Find where the given text appears and provide that cell's center as (x, y) coordinate. 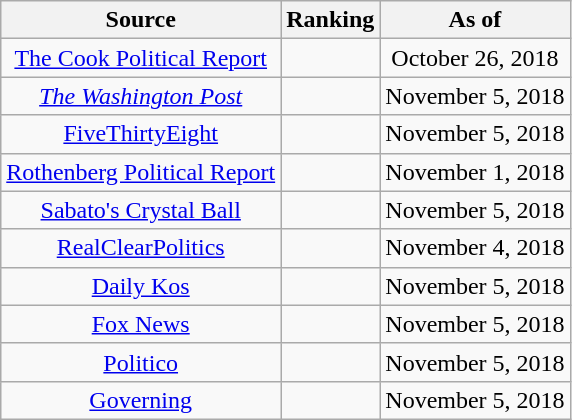
Rothenberg Political Report (141, 172)
Ranking (330, 20)
FiveThirtyEight (141, 134)
November 1, 2018 (475, 172)
Fox News (141, 324)
RealClearPolitics (141, 248)
As of (475, 20)
Sabato's Crystal Ball (141, 210)
The Washington Post (141, 96)
November 4, 2018 (475, 248)
Daily Kos (141, 286)
Source (141, 20)
October 26, 2018 (475, 58)
The Cook Political Report (141, 58)
Governing (141, 400)
Politico (141, 362)
